Provide the [x, y] coordinate of the cell's center where the given text is located.  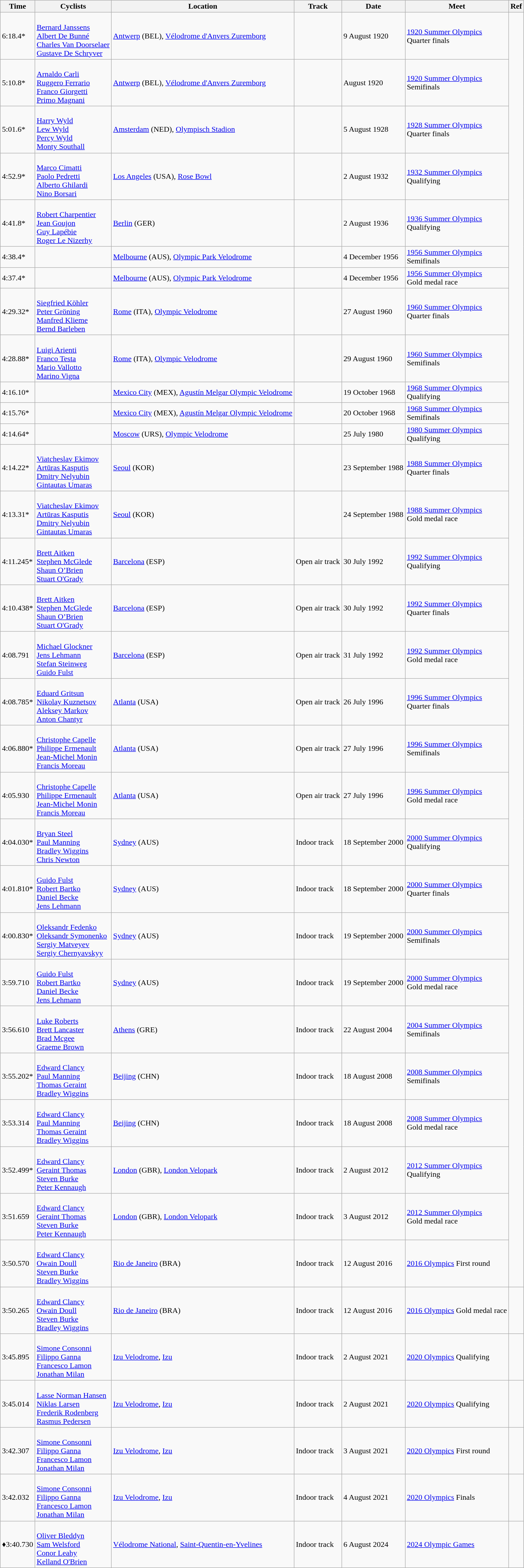
31 July 1992 [373, 655]
Siegfried KöhlerPeter GröningManfred KliemeBernd Barleben [73, 311]
29 August 1960 [373, 358]
1980 Summer OlympicsQualifying [457, 434]
1928 Summer OlympicsQuarter finals [457, 129]
1920 Summer OlympicsSemifinals [457, 83]
1996 Summer OlympicsQuarter finals [457, 702]
4:13.31* [18, 515]
Harry WyldLew WyldPercy WyldMonty Southall [73, 129]
Ref [516, 6]
2000 Summer OlympicsGold medal race [457, 983]
20 October 1968 [373, 413]
2008 Summer OlympicsSemifinals [457, 1076]
2020 Olympics First round [457, 1451]
4:08.791 [18, 655]
♦3:40.730 [18, 1544]
4:41.8* [18, 223]
Track [318, 6]
3:51.659 [18, 1217]
Arnaldo CarliRuggero FerrarioFranco GiorgettiPrimo Magnani [73, 83]
19 October 1968 [373, 392]
Luke RobertsBrett LancasterBrad McgeeGraeme Brown [73, 1029]
2008 Summer OlympicsGold medal race [457, 1123]
Los Angeles (USA), Rose Bowl [203, 176]
4:00.830* [18, 936]
9 August 1920 [373, 36]
Vélodrome National, Saint-Quentin-en-Yvelines [203, 1544]
1968 Summer OlympicsQualifying [457, 392]
1932 Summer OlympicsQualifying [457, 176]
1996 Summer OlympicsSemifinals [457, 749]
4:16.10* [18, 392]
4:38.4* [18, 257]
5 August 1928 [373, 129]
3 August 2021 [373, 1451]
1968 Summer OlympicsSemifinals [457, 413]
2 August 2012 [373, 1170]
26 July 1996 [373, 702]
4:04.030* [18, 842]
Location [203, 6]
4:08.785* [18, 702]
Bryan SteelPaul ManningBradley WigginsChris Newton [73, 842]
4:14.22* [18, 468]
3:53.314 [18, 1123]
3:50.265 [18, 1310]
3:42.032 [18, 1497]
2000 Summer OlympicsQualifying [457, 842]
3:52.499* [18, 1170]
3:45.014 [18, 1404]
1988 Summer OlympicsQuarter finals [457, 468]
1992 Summer OlympicsQuarter finals [457, 608]
3:50.570 [18, 1264]
August 1920 [373, 83]
Robert CharpentierJean GoujonGuy LapébieRoger Le Nizerhy [73, 223]
2024 Olympic Games [457, 1544]
1996 Summer OlympicsGold medal race [457, 795]
Athens (GRE) [203, 1029]
5:10.8* [18, 83]
4:29.32* [18, 311]
1988 Summer OlympicsGold medal race [457, 515]
Berlin (GER) [203, 223]
3 August 2012 [373, 1217]
4:15.76* [18, 413]
Cyclists [73, 6]
4:11.245* [18, 561]
24 September 1988 [373, 515]
3:55.202* [18, 1076]
Lasse Norman HansenNiklas LarsenFrederik RodenbergRasmus Pedersen [73, 1404]
2004 Summer OlympicsSemifinals [457, 1029]
Oleksandr FedenkoOleksandr SymonenkoSergiy MatveyevSergiy Chernyavskyy [73, 936]
1956 Summer OlympicsSemifinals [457, 257]
4:10.438* [18, 608]
6:18.4* [18, 36]
1960 Summer OlympicsSemifinals [457, 358]
1936 Summer OlympicsQualifying [457, 223]
3:56.610 [18, 1029]
Amsterdam (NED), Olympisch Stadion [203, 129]
3:45.895 [18, 1357]
2016 Olympics Gold medal race [457, 1310]
4:05.930 [18, 795]
27 August 1960 [373, 311]
5:01.6* [18, 129]
1920 Summer OlympicsQuarter finals [457, 36]
1992 Summer OlympicsQualifying [457, 561]
4:01.810* [18, 889]
2016 Olympics First round [457, 1264]
2012 Summer OlympicsQualifying [457, 1170]
4:37.4* [18, 278]
4:52.9* [18, 176]
4:14.64* [18, 434]
4:28.88* [18, 358]
Luigi ArientiFranco TestaMario VallottoMarino Vigna [73, 358]
2020 Olympics Finals [457, 1497]
6 August 2024 [373, 1544]
1956 Summer OlympicsGold medal race [457, 278]
3:42.307 [18, 1451]
2012 Summer OlympicsGold medal race [457, 1217]
Marco CimattiPaolo PedrettiAlberto GhilardiNino Borsari [73, 176]
Michael GlocknerJens LehmannStefan SteinwegGuido Fulst [73, 655]
Time [18, 6]
Oliver BleddynSam WelsfordConor LeahyKelland O'Brien [73, 1544]
4:06.880* [18, 749]
25 July 1980 [373, 434]
22 August 2004 [373, 1029]
3:59.710 [18, 983]
2000 Summer OlympicsSemifinals [457, 936]
23 September 1988 [373, 468]
2 August 1932 [373, 176]
Date [373, 6]
2000 Summer OlympicsQuarter finals [457, 889]
2 August 1936 [373, 223]
1960 Summer OlympicsQuarter finals [457, 311]
1992 Summer OlympicsGold medal race [457, 655]
Bernard JanssensAlbert De BunnéCharles Van DoorselaerGustave De Schryver [73, 36]
Eduard GritsunNikolay KuznetsovAleksey MarkovAnton Chantyr [73, 702]
Meet [457, 6]
Moscow (URS), Olympic Velodrome [203, 434]
4 August 2021 [373, 1497]
